Extract the (x, y) coordinate from the center of the cell holding the provided text.  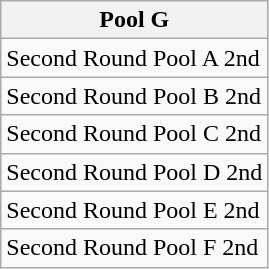
Second Round Pool F 2nd (134, 248)
Second Round Pool A 2nd (134, 58)
Second Round Pool B 2nd (134, 96)
Second Round Pool C 2nd (134, 134)
Pool G (134, 20)
Second Round Pool D 2nd (134, 172)
Second Round Pool E 2nd (134, 210)
